Provide the [x, y] coordinate of the cell's center where the given text is located.  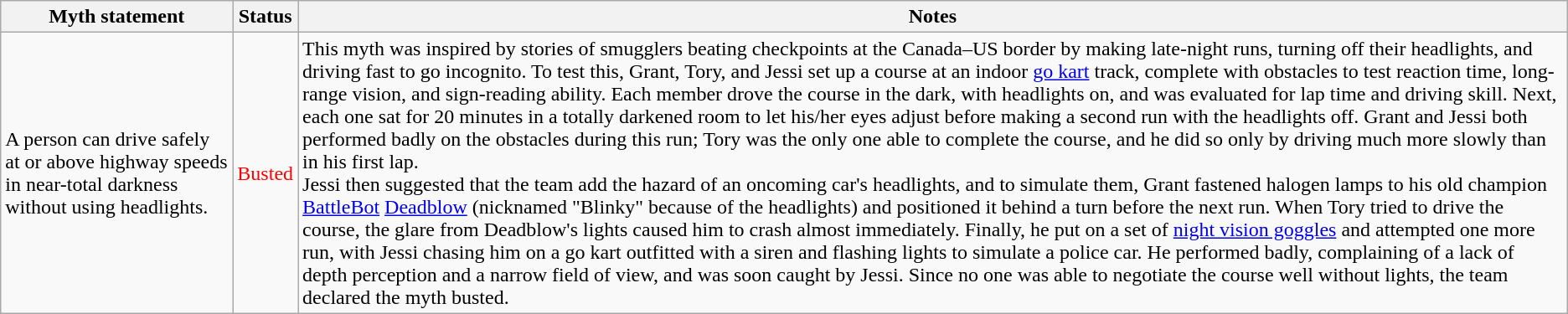
A person can drive safely at or above highway speeds in near-total darkness without using headlights. [117, 172]
Myth statement [117, 17]
Busted [266, 172]
Notes [933, 17]
Status [266, 17]
